Detect which cell encompasses the target text, then output its (X, Y) center coordinate. 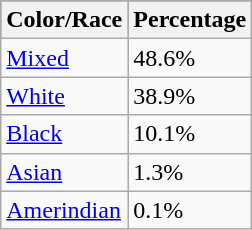
48.6% (190, 58)
0.1% (190, 210)
Amerindian (64, 210)
Color/Race (64, 20)
38.9% (190, 96)
Mixed (64, 58)
10.1% (190, 134)
White (64, 96)
Asian (64, 172)
Black (64, 134)
Percentage (190, 20)
1.3% (190, 172)
